Return the [x, y] coordinate for the center point of the cell that contains the specified text.  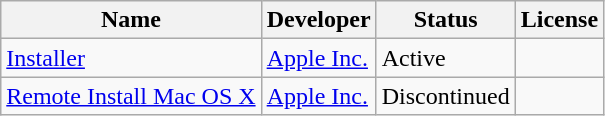
Discontinued [446, 96]
Status [446, 20]
Remote Install Mac OS X [131, 96]
Name [131, 20]
Developer [318, 20]
License [559, 20]
Installer [131, 58]
Active [446, 58]
